Output the [x, y] coordinate of the center of the cell containing the given text.  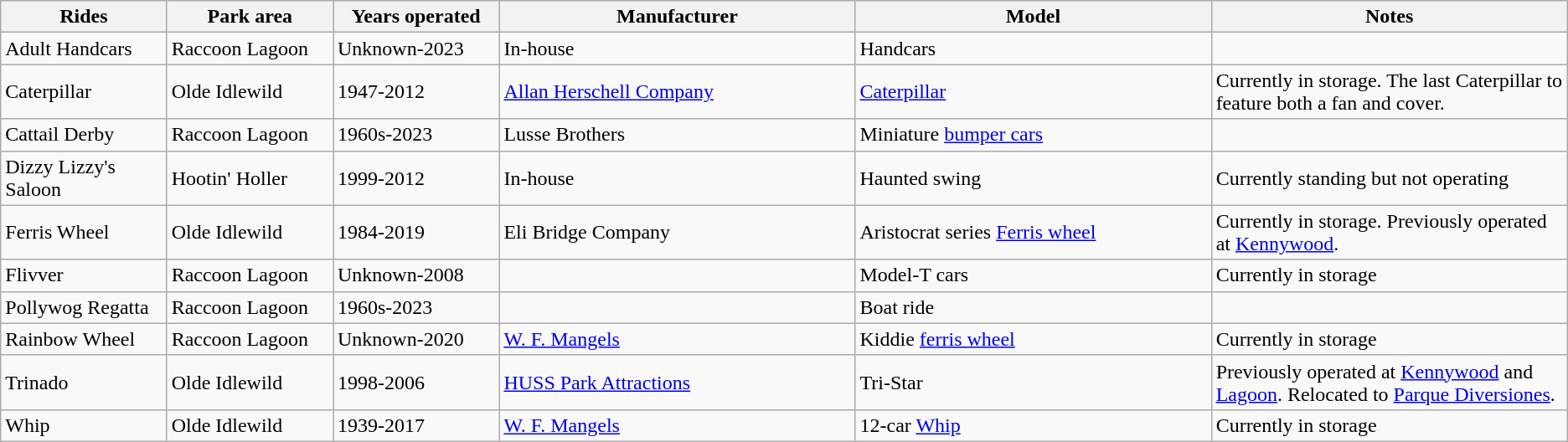
Park area [250, 17]
1999-2012 [416, 177]
Lusse Brothers [677, 135]
Notes [1389, 17]
Whip [84, 425]
Previously operated at Kennywood and Lagoon. Relocated to Parque Diversiones. [1389, 382]
Kiddie ferris wheel [1034, 339]
Flivver [84, 275]
Currently in storage. Previously operated at Kennywood. [1389, 233]
Miniature bumper cars [1034, 135]
Tri-Star [1034, 382]
Currently in storage. The last Caterpillar to feature both a fan and cover. [1389, 92]
1947-2012 [416, 92]
HUSS Park Attractions [677, 382]
Model [1034, 17]
Handcars [1034, 49]
Model-T cars [1034, 275]
Pollywog Regatta [84, 307]
Allan Herschell Company [677, 92]
Rainbow Wheel [84, 339]
Cattail Derby [84, 135]
Ferris Wheel [84, 233]
1939-2017 [416, 425]
Years operated [416, 17]
1984-2019 [416, 233]
Unknown-2020 [416, 339]
Dizzy Lizzy's Saloon [84, 177]
Rides [84, 17]
12-car Whip [1034, 425]
Adult Handcars [84, 49]
Boat ride [1034, 307]
Trinado [84, 382]
Aristocrat series Ferris wheel [1034, 233]
Unknown-2008 [416, 275]
1998-2006 [416, 382]
Manufacturer [677, 17]
Unknown-2023 [416, 49]
Currently standing but not operating [1389, 177]
Haunted swing [1034, 177]
Hootin' Holler [250, 177]
Eli Bridge Company [677, 233]
